From the cell containing the given text, extract its center point as (x, y) coordinate. 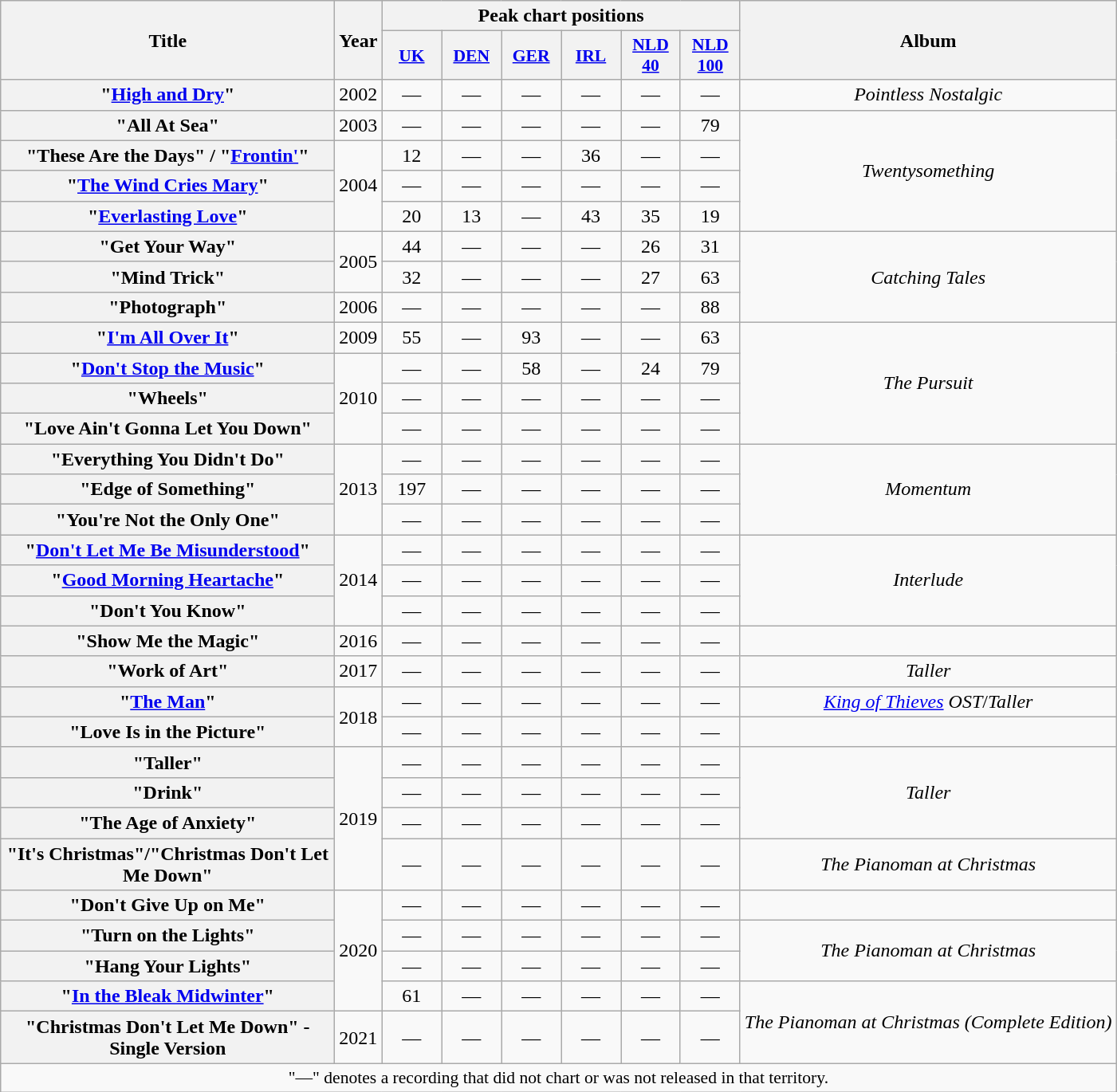
2021 (359, 1038)
GER (531, 56)
2009 (359, 337)
Title (167, 40)
20 (411, 216)
Pointless Nostalgic (928, 95)
2005 (359, 261)
2020 (359, 951)
31 (710, 246)
197 (411, 489)
IRL (592, 56)
88 (710, 307)
"Photograph" (167, 307)
2018 (359, 717)
43 (592, 216)
"Good Morning Heartache" (167, 580)
The Pursuit (928, 383)
"The Age of Anxiety" (167, 823)
61 (411, 996)
UK (411, 56)
"Everything You Didn't Do" (167, 459)
2006 (359, 307)
2003 (359, 125)
"These Are the Days" / "Frontin'" (167, 155)
24 (651, 367)
2004 (359, 186)
19 (710, 216)
12 (411, 155)
DEN (472, 56)
93 (531, 337)
"It's Christmas"/"Christmas Don't Let Me Down" (167, 864)
13 (472, 216)
26 (651, 246)
"Don't Let Me Be Misunderstood" (167, 550)
Interlude (928, 580)
27 (651, 277)
"Everlasting Love" (167, 216)
"Wheels" (167, 399)
Twentysomething (928, 171)
"—" denotes a recording that did not chart or was not released in that territory. (558, 1078)
"High and Dry" (167, 95)
Momentum (928, 489)
"The Man" (167, 701)
"Christmas Don't Let Me Down" - Single Version (167, 1038)
2019 (359, 818)
"In the Bleak Midwinter" (167, 996)
"Love Is in the Picture" (167, 732)
"Don't Stop the Music" (167, 367)
"Edge of Something" (167, 489)
2002 (359, 95)
NLD100 (710, 56)
"Mind Trick" (167, 277)
"Get Your Way" (167, 246)
The Pianoman at Christmas (Complete Edition) (928, 1022)
2010 (359, 398)
"Don't Give Up on Me" (167, 905)
Album (928, 40)
58 (531, 367)
36 (592, 155)
"Don't You Know" (167, 611)
"Work of Art" (167, 671)
"Drink" (167, 792)
44 (411, 246)
NLD40 (651, 56)
2014 (359, 580)
"The Wind Cries Mary" (167, 186)
King of Thieves OST/Taller (928, 701)
2017 (359, 671)
"All At Sea" (167, 125)
Catching Tales (928, 277)
"Taller" (167, 762)
2016 (359, 641)
55 (411, 337)
"Turn on the Lights" (167, 936)
35 (651, 216)
Year (359, 40)
2013 (359, 489)
"Hang Your Lights" (167, 966)
"You're Not the Only One" (167, 520)
32 (411, 277)
Peak chart positions (561, 16)
"I'm All Over It" (167, 337)
"Show Me the Magic" (167, 641)
"Love Ain't Gonna Let You Down" (167, 429)
